Identify which cell holds the provided text, then report its [X, Y] central coordinate. 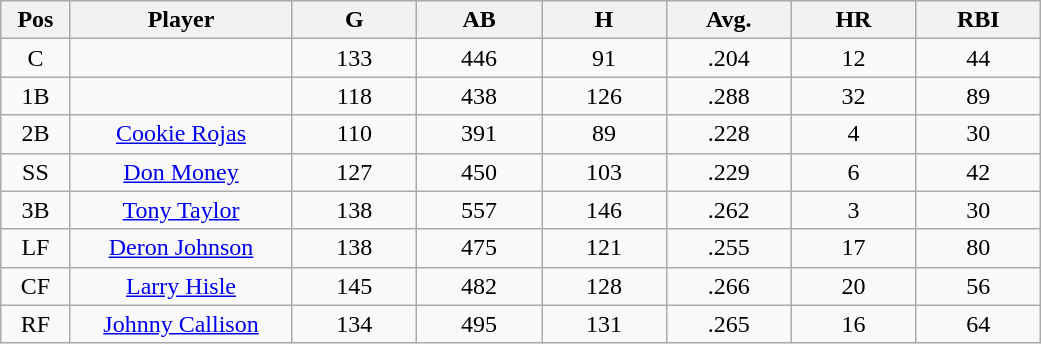
16 [854, 324]
12 [854, 58]
32 [854, 96]
Pos [36, 20]
RBI [978, 20]
91 [604, 58]
3B [36, 210]
Tony Taylor [181, 210]
Larry Hisle [181, 286]
126 [604, 96]
SS [36, 172]
2B [36, 134]
1B [36, 96]
450 [480, 172]
438 [480, 96]
56 [978, 286]
LF [36, 248]
103 [604, 172]
.262 [728, 210]
Deron Johnson [181, 248]
127 [354, 172]
CF [36, 286]
446 [480, 58]
.204 [728, 58]
475 [480, 248]
.288 [728, 96]
133 [354, 58]
3 [854, 210]
Player [181, 20]
Johnny Callison [181, 324]
146 [604, 210]
G [354, 20]
557 [480, 210]
AB [480, 20]
HR [854, 20]
.228 [728, 134]
6 [854, 172]
.255 [728, 248]
20 [854, 286]
.265 [728, 324]
Cookie Rojas [181, 134]
145 [354, 286]
Avg. [728, 20]
H [604, 20]
80 [978, 248]
391 [480, 134]
17 [854, 248]
495 [480, 324]
128 [604, 286]
.229 [728, 172]
.266 [728, 286]
42 [978, 172]
110 [354, 134]
C [36, 58]
4 [854, 134]
118 [354, 96]
Don Money [181, 172]
RF [36, 324]
44 [978, 58]
64 [978, 324]
482 [480, 286]
121 [604, 248]
134 [354, 324]
131 [604, 324]
